Provide the (x, y) coordinate of the cell's center where the given text is located.  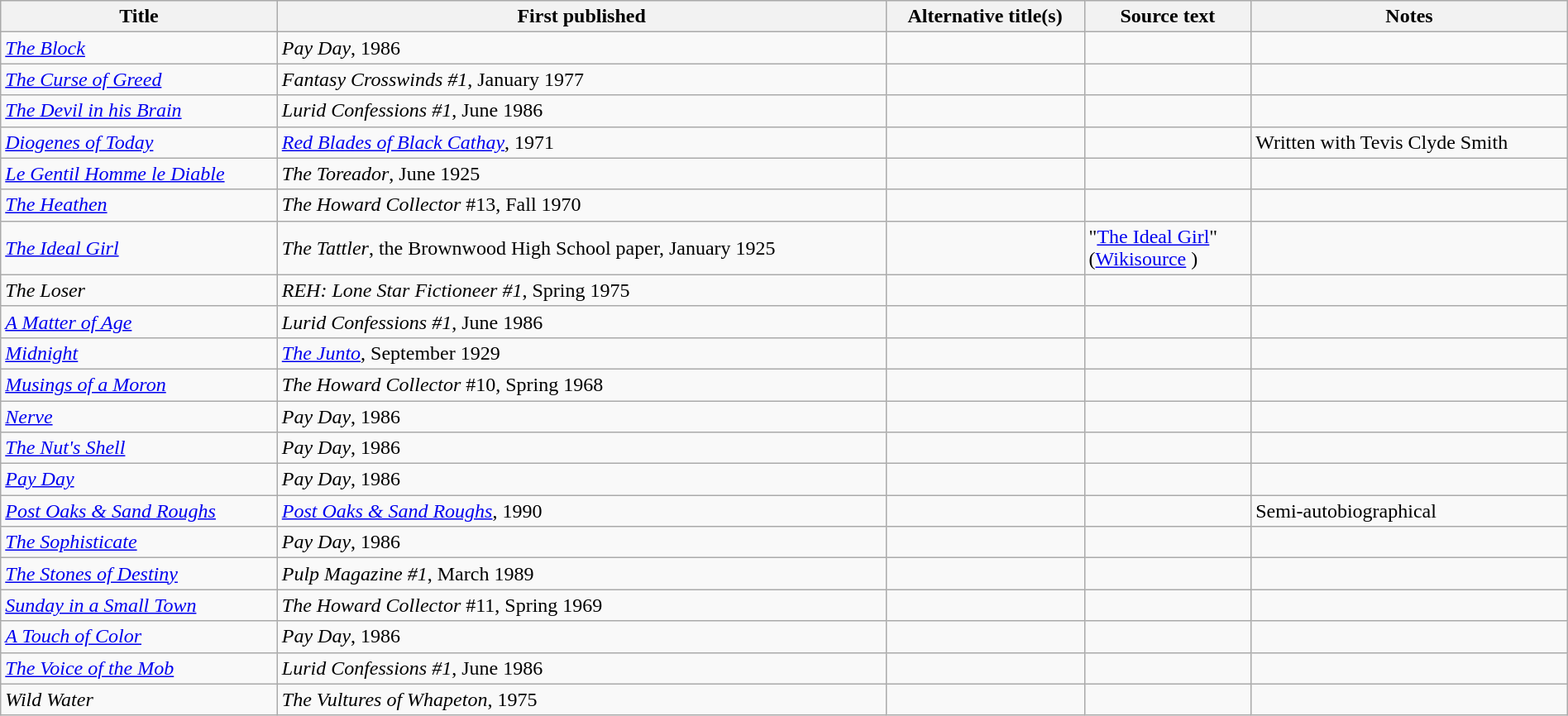
Post Oaks & Sand Roughs (139, 511)
Musings of a Moron (139, 384)
The Voice of the Mob (139, 668)
Written with Tevis Clyde Smith (1409, 142)
REH: Lone Star Fictioneer #1, Spring 1975 (581, 290)
Alternative title(s) (985, 17)
The Devil in his Brain (139, 111)
Pay Day (139, 480)
Notes (1409, 17)
The Block (139, 48)
Midnight (139, 353)
Semi-autobiographical (1409, 511)
The Loser (139, 290)
Fantasy Crosswinds #1, January 1977 (581, 79)
First published (581, 17)
Sunday in a Small Town (139, 605)
The Howard Collector #11, Spring 1969 (581, 605)
The Stones of Destiny (139, 574)
The Tattler, the Brownwood High School paper, January 1925 (581, 248)
Post Oaks & Sand Roughs, 1990 (581, 511)
"The Ideal Girl" (Wikisource ) (1168, 248)
Le Gentil Homme le Diable (139, 174)
The Curse of Greed (139, 79)
Title (139, 17)
Source text (1168, 17)
The Nut's Shell (139, 448)
Red Blades of Black Cathay, 1971 (581, 142)
A Matter of Age (139, 322)
The Heathen (139, 205)
The Ideal Girl (139, 248)
Diogenes of Today (139, 142)
A Touch of Color (139, 637)
The Toreador, June 1925 (581, 174)
The Sophisticate (139, 542)
Pulp Magazine #1, March 1989 (581, 574)
The Junto, September 1929 (581, 353)
Nerve (139, 416)
The Howard Collector #13, Fall 1970 (581, 205)
Wild Water (139, 699)
The Vultures of Whapeton, 1975 (581, 699)
The Howard Collector #10, Spring 1968 (581, 384)
